Detect which cell encompasses the target text, then output its (X, Y) center coordinate. 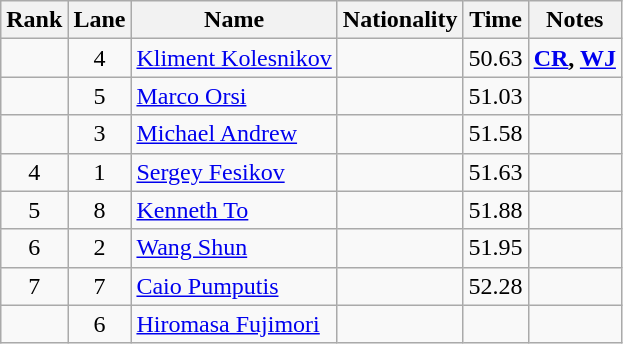
50.63 (496, 58)
Caio Pumputis (234, 286)
52.28 (496, 286)
1 (100, 172)
Wang Shun (234, 248)
2 (100, 248)
Rank (34, 20)
Name (234, 20)
Kliment Kolesnikov (234, 58)
51.58 (496, 134)
Michael Andrew (234, 134)
Lane (100, 20)
3 (100, 134)
51.03 (496, 96)
CR, WJ (574, 58)
Nationality (400, 20)
51.95 (496, 248)
51.88 (496, 210)
Kenneth To (234, 210)
Time (496, 20)
Marco Orsi (234, 96)
Hiromasa Fujimori (234, 324)
Notes (574, 20)
51.63 (496, 172)
8 (100, 210)
Sergey Fesikov (234, 172)
